Capture the cell that displays the provided text and extract its [X, Y] central coordinate. 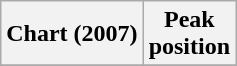
Peakposition [189, 34]
Chart (2007) [72, 34]
